Find where the given text appears and provide that cell's center as [x, y] coordinate. 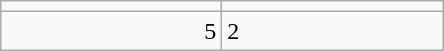
2 [332, 31]
5 [112, 31]
